Detect which cell encompasses the target text, then output its [x, y] center coordinate. 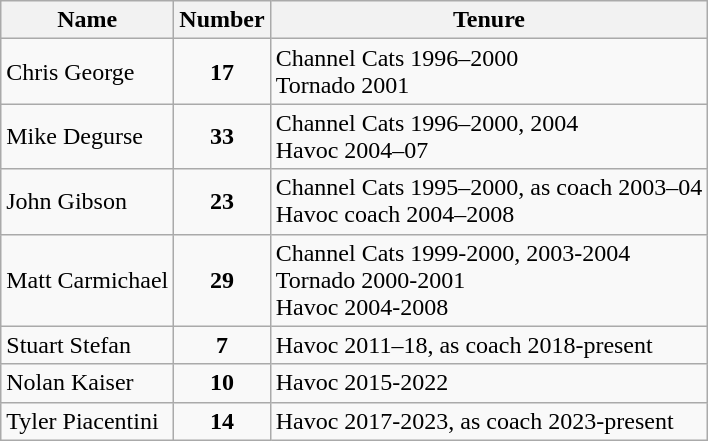
33 [222, 136]
Number [222, 20]
17 [222, 72]
Matt Carmichael [88, 280]
Tyler Piacentini [88, 421]
Channel Cats 1996–2000Tornado 2001 [489, 72]
Nolan Kaiser [88, 383]
Havoc 2015-2022 [489, 383]
John Gibson [88, 202]
Havoc 2017-2023, as coach 2023-present [489, 421]
Channel Cats 1996–2000, 2004Havoc 2004–07 [489, 136]
7 [222, 345]
Stuart Stefan [88, 345]
14 [222, 421]
Name [88, 20]
Tenure [489, 20]
29 [222, 280]
Channel Cats 1999-2000, 2003-2004Tornado 2000-2001Havoc 2004-2008 [489, 280]
23 [222, 202]
Chris George [88, 72]
10 [222, 383]
Mike Degurse [88, 136]
Havoc 2011–18, as coach 2018-present [489, 345]
Channel Cats 1995–2000, as coach 2003–04Havoc coach 2004–2008 [489, 202]
